Scan for the cell matching the given text and deliver its [X, Y] coordinate at center. 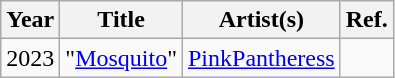
"Mosquito" [122, 58]
Year [30, 20]
Ref. [366, 20]
2023 [30, 58]
Artist(s) [261, 20]
Title [122, 20]
PinkPantheress [261, 58]
